Search for the cell housing the specified text and yield its [x, y] center coordinate. 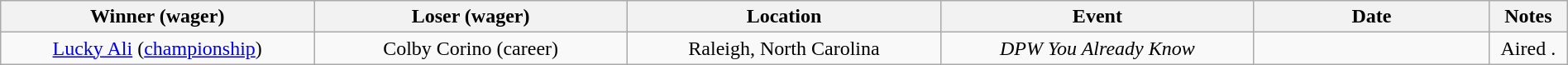
Loser (wager) [471, 17]
Colby Corino (career) [471, 48]
Aired . [1528, 48]
Event [1097, 17]
Winner (wager) [157, 17]
Location [784, 17]
Notes [1528, 17]
Raleigh, North Carolina [784, 48]
Lucky Ali (championship) [157, 48]
Date [1371, 17]
DPW You Already Know [1097, 48]
